Determine the [x, y] coordinate at the center of the cell enclosing the given text.  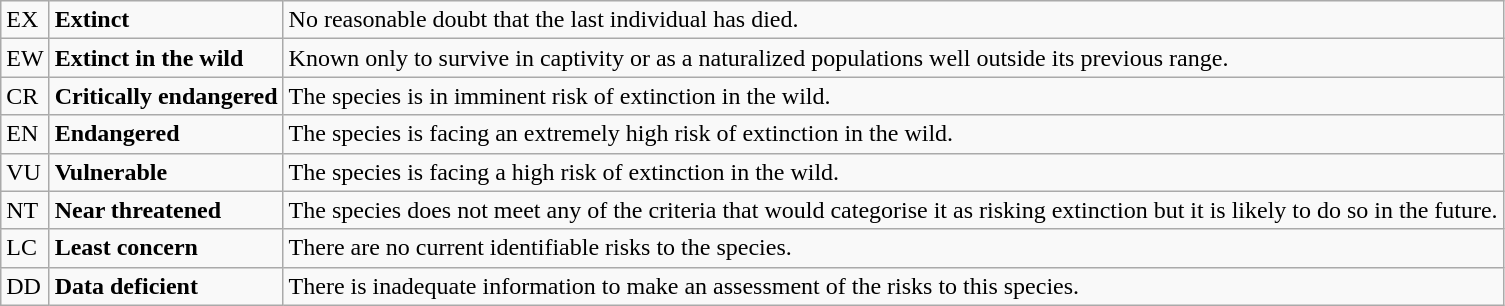
Near threatened [166, 210]
Extinct [166, 20]
Critically endangered [166, 96]
Extinct in the wild [166, 58]
The species does not meet any of the criteria that would categorise it as risking extinction but it is likely to do so in the future. [893, 210]
Known only to survive in captivity or as a naturalized populations well outside its previous range. [893, 58]
No reasonable doubt that the last individual has died. [893, 20]
Endangered [166, 134]
EN [25, 134]
CR [25, 96]
Least concern [166, 248]
DD [25, 286]
The species is in imminent risk of extinction in the wild. [893, 96]
Vulnerable [166, 172]
There is inadequate information to make an assessment of the risks to this species. [893, 286]
EW [25, 58]
Data deficient [166, 286]
The species is facing an extremely high risk of extinction in the wild. [893, 134]
VU [25, 172]
EX [25, 20]
LC [25, 248]
There are no current identifiable risks to the species. [893, 248]
NT [25, 210]
The species is facing a high risk of extinction in the wild. [893, 172]
